Return the [x, y] coordinate for the center point of the cell that contains the specified text.  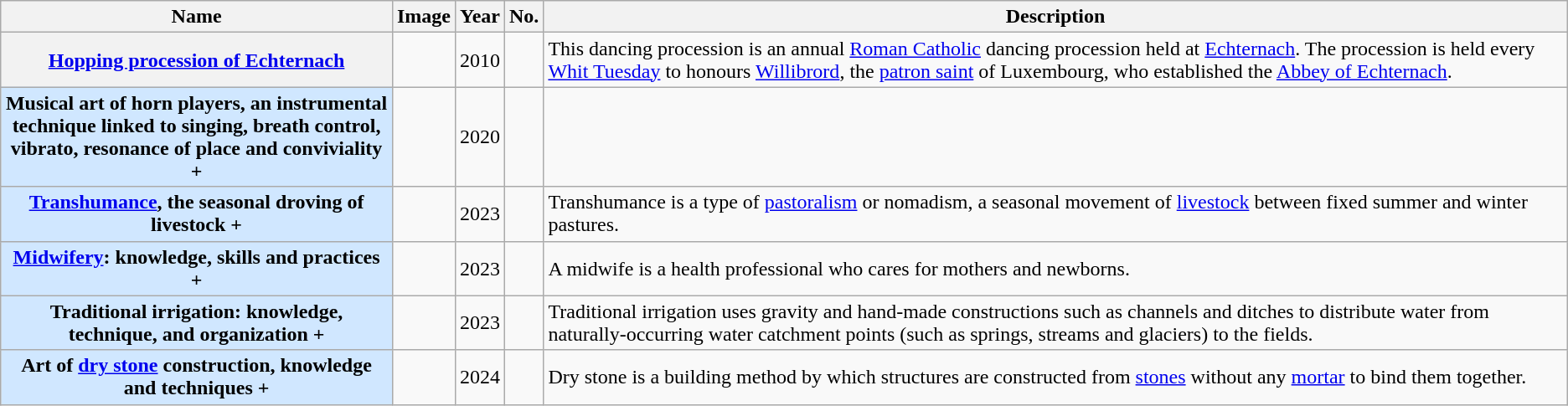
2010 [479, 60]
A midwife is a health professional who cares for mothers and newborns. [1055, 268]
Description [1055, 17]
Dry stone is a building method by which structures are constructed from stones without any mortar to bind them together. [1055, 377]
No. [524, 17]
Traditional irrigation: knowledge, technique, and organization + [197, 323]
Transhumance is a type of pastoralism or nomadism, a seasonal movement of livestock between fixed summer and winter pastures. [1055, 214]
Hopping procession of Echternach [197, 60]
Image [424, 17]
Musical art of horn players, an instrumental technique linked to singing, breath control, vibrato, resonance of place and conviviality + [197, 137]
2024 [479, 377]
2020 [479, 137]
Name [197, 17]
Year [479, 17]
Art of dry stone construction, knowledge and techniques + [197, 377]
Transhumance, the seasonal droving of livestock + [197, 214]
Midwifery: knowledge, skills and practices + [197, 268]
